Provide the (x, y) coordinate of the cell's center where the given text is located.  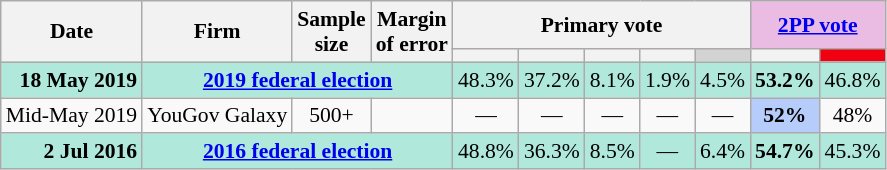
8.1% (612, 80)
Primary vote (602, 25)
48.8% (486, 152)
2PP vote (818, 25)
46.8% (853, 80)
37.2% (552, 80)
YouGov Galaxy (217, 116)
6.4% (722, 152)
Samplesize (331, 32)
4.5% (722, 80)
Mid-May 2019 (72, 116)
2 Jul 2016 (72, 152)
53.2% (784, 80)
2016 federal election (298, 152)
48% (853, 116)
1.9% (668, 80)
45.3% (853, 152)
Firm (217, 32)
52% (784, 116)
54.7% (784, 152)
8.5% (612, 152)
18 May 2019 (72, 80)
36.3% (552, 152)
2019 federal election (298, 80)
Marginof error (412, 32)
500+ (331, 116)
Date (72, 32)
48.3% (486, 80)
